For the text-containing cell, return its midpoint in (X, Y) coordinate format. 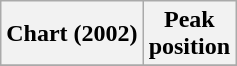
Peakposition (189, 34)
Chart (2002) (72, 34)
